Extract the [X, Y] coordinate from the center of the cell holding the provided text.  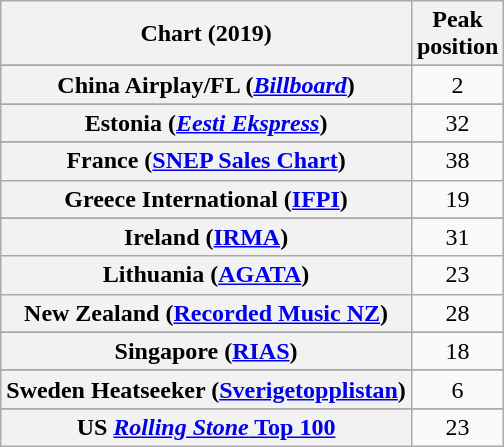
France (SNEP Sales Chart) [206, 161]
Peakposition [457, 34]
6 [457, 389]
Greece International (IFPI) [206, 199]
18 [457, 351]
Chart (2019) [206, 34]
China Airplay/FL (Billboard) [206, 85]
Singapore (RIAS) [206, 351]
31 [457, 237]
Estonia (Eesti Ekspress) [206, 123]
Lithuania (AGATA) [206, 275]
US Rolling Stone Top 100 [206, 427]
28 [457, 313]
Sweden Heatseeker (Sverigetopplistan) [206, 389]
Ireland (IRMA) [206, 237]
19 [457, 199]
2 [457, 85]
New Zealand (Recorded Music NZ) [206, 313]
38 [457, 161]
32 [457, 123]
